Detect which cell encompasses the target text, then output its [x, y] center coordinate. 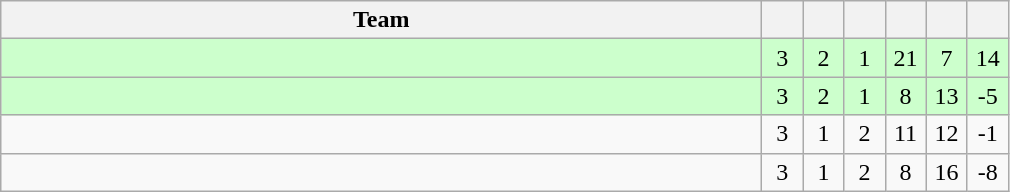
16 [946, 172]
-5 [988, 96]
-8 [988, 172]
Team [382, 20]
14 [988, 58]
11 [906, 134]
12 [946, 134]
-1 [988, 134]
21 [906, 58]
13 [946, 96]
7 [946, 58]
